Return the (X, Y) coordinate for the center point of the cell that contains the specified text.  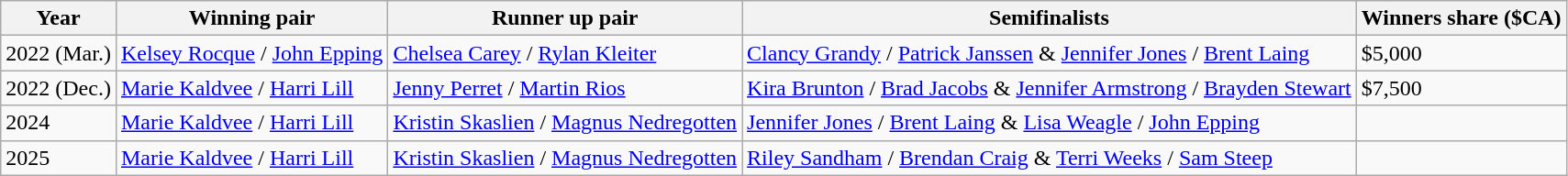
2024 (59, 123)
Jennifer Jones / Brent Laing & Lisa Weagle / John Epping (1050, 123)
Winning pair (251, 18)
$5,000 (1461, 53)
Runner up pair (565, 18)
Semifinalists (1050, 18)
2022 (Dec.) (59, 88)
2022 (Mar.) (59, 53)
Chelsea Carey / Rylan Kleiter (565, 53)
Kelsey Rocque / John Epping (251, 53)
Clancy Grandy / Patrick Janssen & Jennifer Jones / Brent Laing (1050, 53)
Winners share ($CA) (1461, 18)
2025 (59, 158)
Jenny Perret / Martin Rios (565, 88)
Year (59, 18)
Kira Brunton / Brad Jacobs & Jennifer Armstrong / Brayden Stewart (1050, 88)
Riley Sandham / Brendan Craig & Terri Weeks / Sam Steep (1050, 158)
$7,500 (1461, 88)
